Return the [x, y] coordinate for the center point of the cell that contains the specified text.  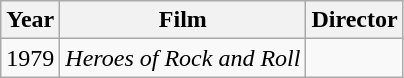
1979 [30, 58]
Film [183, 20]
Director [354, 20]
Heroes of Rock and Roll [183, 58]
Year [30, 20]
